From the cell containing the given text, extract its center point as (X, Y) coordinate. 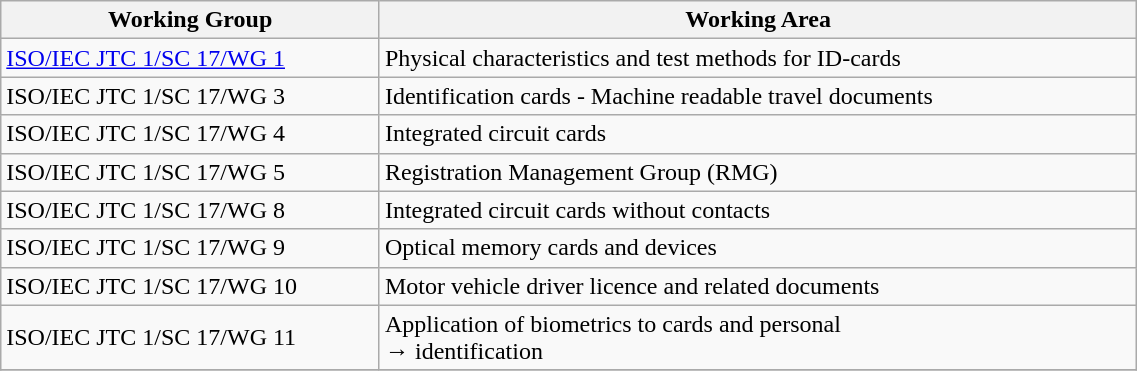
Identification cards - Machine readable travel documents (758, 96)
Physical characteristics and test methods for ID-cards (758, 58)
ISO/IEC JTC 1/SC 17/WG 9 (190, 248)
Motor vehicle driver licence and related documents (758, 286)
ISO/IEC JTC 1/SC 17/WG 8 (190, 210)
ISO/IEC JTC 1/SC 17/WG 5 (190, 172)
Registration Management Group (RMG) (758, 172)
Working Area (758, 20)
Working Group (190, 20)
ISO/IEC JTC 1/SC 17/WG 10 (190, 286)
ISO/IEC JTC 1/SC 17/WG 11 (190, 338)
Integrated circuit cards without contacts (758, 210)
ISO/IEC JTC 1/SC 17/WG 4 (190, 134)
Optical memory cards and devices (758, 248)
ISO/IEC JTC 1/SC 17/WG 1 (190, 58)
Integrated circuit cards (758, 134)
ISO/IEC JTC 1/SC 17/WG 3 (190, 96)
Application of biometrics to cards and personal→ identification (758, 338)
